Extract the (X, Y) coordinate from the center of the cell holding the provided text.  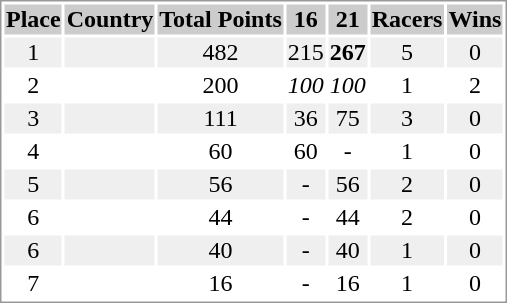
200 (220, 85)
4 (33, 151)
482 (220, 53)
Wins (475, 19)
267 (348, 53)
7 (33, 283)
215 (306, 53)
21 (348, 19)
Total Points (220, 19)
Country (110, 19)
111 (220, 119)
Place (33, 19)
Racers (407, 19)
75 (348, 119)
36 (306, 119)
